Output the [x, y] coordinate of the center of the cell containing the given text.  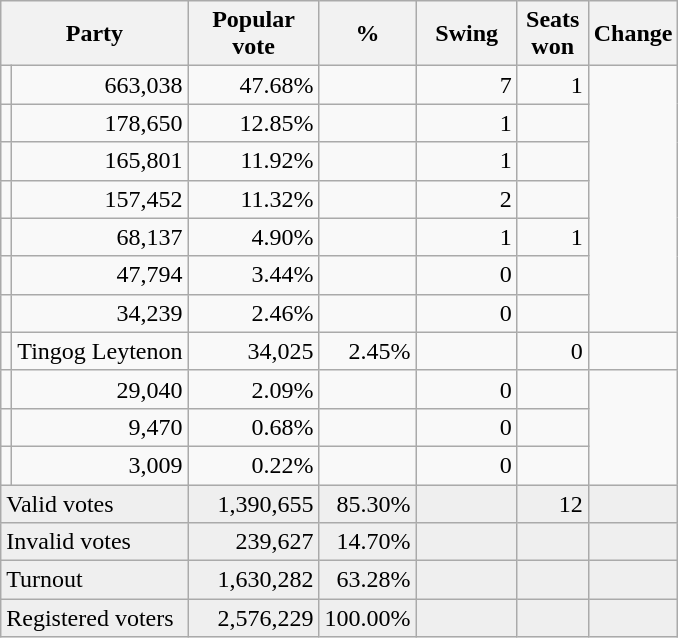
2 [466, 199]
157,452 [100, 199]
Tingog Leytenon [100, 351]
2.45% [368, 351]
9,470 [100, 427]
Invalid votes [94, 542]
Party [94, 34]
47,794 [100, 275]
85.30% [368, 503]
11.32% [254, 199]
3,009 [100, 465]
0.22% [254, 465]
Valid votes [94, 503]
Registered voters [94, 618]
2.46% [254, 313]
12.85% [254, 123]
663,038 [100, 85]
63.28% [368, 580]
Popular vote [254, 34]
165,801 [100, 161]
34,025 [254, 351]
47.68% [254, 85]
3.44% [254, 275]
Seatswon [552, 34]
178,650 [100, 123]
4.90% [254, 237]
Turnout [94, 580]
2,576,229 [254, 618]
% [368, 34]
1,630,282 [254, 580]
Change [633, 34]
12 [552, 503]
100.00% [368, 618]
34,239 [100, 313]
68,137 [100, 237]
14.70% [368, 542]
29,040 [100, 389]
Swing [466, 34]
239,627 [254, 542]
11.92% [254, 161]
7 [466, 85]
1,390,655 [254, 503]
2.09% [254, 389]
0.68% [254, 427]
